Determine the (X, Y) coordinate at the center of the cell enclosing the given text.  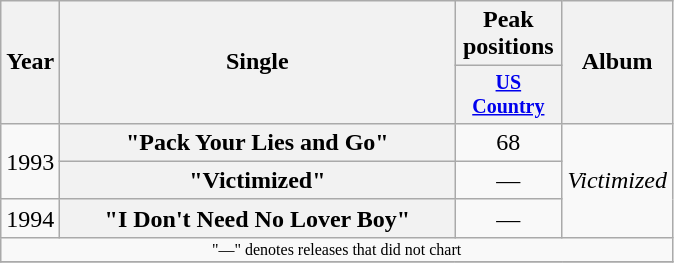
68 (508, 142)
Year (30, 62)
"—" denotes releases that did not chart (337, 249)
Album (618, 62)
1994 (30, 218)
"Victimized" (258, 180)
Peak positions (508, 34)
1993 (30, 161)
Single (258, 62)
Victimized (618, 180)
US Country (508, 94)
"Pack Your Lies and Go" (258, 142)
"I Don't Need No Lover Boy" (258, 218)
